For the text-containing cell, return its midpoint in [X, Y] coordinate format. 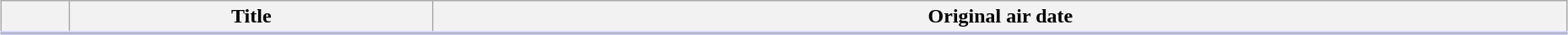
Original air date [1000, 17]
Title [251, 17]
